Output the (x, y) coordinate of the center of the cell containing the given text.  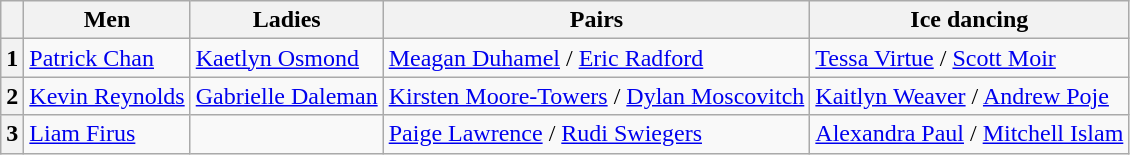
Kaitlyn Weaver / Andrew Poje (970, 96)
1 (12, 58)
Tessa Virtue / Scott Moir (970, 58)
Meagan Duhamel / Eric Radford (596, 58)
Liam Firus (107, 134)
Kevin Reynolds (107, 96)
Gabrielle Daleman (286, 96)
Patrick Chan (107, 58)
Paige Lawrence / Rudi Swiegers (596, 134)
Kirsten Moore-Towers / Dylan Moscovitch (596, 96)
3 (12, 134)
Men (107, 20)
Ladies (286, 20)
2 (12, 96)
Alexandra Paul / Mitchell Islam (970, 134)
Kaetlyn Osmond (286, 58)
Ice dancing (970, 20)
Pairs (596, 20)
